Return the [x, y] coordinate for the center point of the cell that contains the specified text.  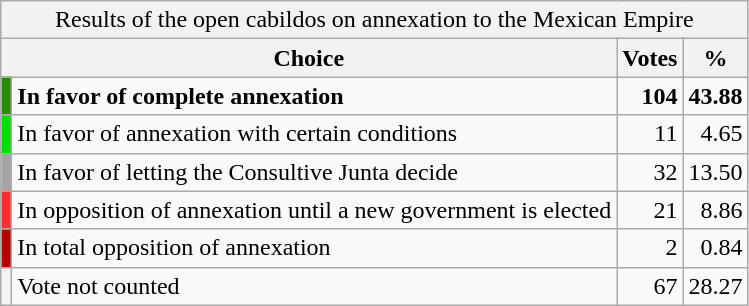
2 [650, 248]
In favor of complete annexation [314, 96]
28.27 [716, 286]
In total opposition of annexation [314, 248]
% [716, 58]
In favor of annexation with certain conditions [314, 134]
67 [650, 286]
In favor of letting the Consultive Junta decide [314, 172]
0.84 [716, 248]
Votes [650, 58]
Results of the open cabildos on annexation to the Mexican Empire [374, 20]
Vote not counted [314, 286]
104 [650, 96]
Choice [309, 58]
8.86 [716, 210]
In opposition of annexation until a new government is elected [314, 210]
21 [650, 210]
32 [650, 172]
11 [650, 134]
43.88 [716, 96]
13.50 [716, 172]
4.65 [716, 134]
